Detect which cell encompasses the target text, then output its [x, y] center coordinate. 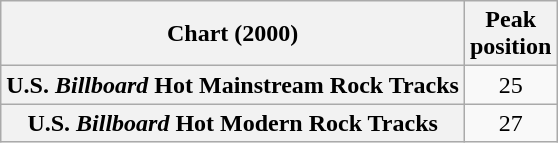
U.S. Billboard Hot Mainstream Rock Tracks [233, 85]
Chart (2000) [233, 34]
25 [510, 85]
27 [510, 123]
U.S. Billboard Hot Modern Rock Tracks [233, 123]
Peakposition [510, 34]
